Determine the [x, y] coordinate at the center of the cell enclosing the given text.  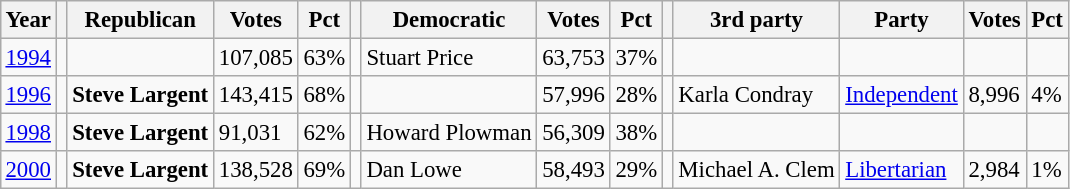
62% [324, 133]
58,493 [574, 170]
Karla Condray [756, 95]
143,415 [256, 95]
37% [636, 57]
28% [636, 95]
1996 [28, 95]
29% [636, 170]
Michael A. Clem [756, 170]
Howard Plowman [449, 133]
57,996 [574, 95]
69% [324, 170]
8,996 [994, 95]
2,984 [994, 170]
68% [324, 95]
3rd party [756, 20]
1994 [28, 57]
Year [28, 20]
91,031 [256, 133]
138,528 [256, 170]
63,753 [574, 57]
107,085 [256, 57]
Libertarian [902, 170]
Democratic [449, 20]
Republican [140, 20]
Independent [902, 95]
Dan Lowe [449, 170]
Stuart Price [449, 57]
63% [324, 57]
1998 [28, 133]
56,309 [574, 133]
Party [902, 20]
2000 [28, 170]
38% [636, 133]
1% [1047, 170]
4% [1047, 95]
